Return (x, y) of the center of cell containing provided text 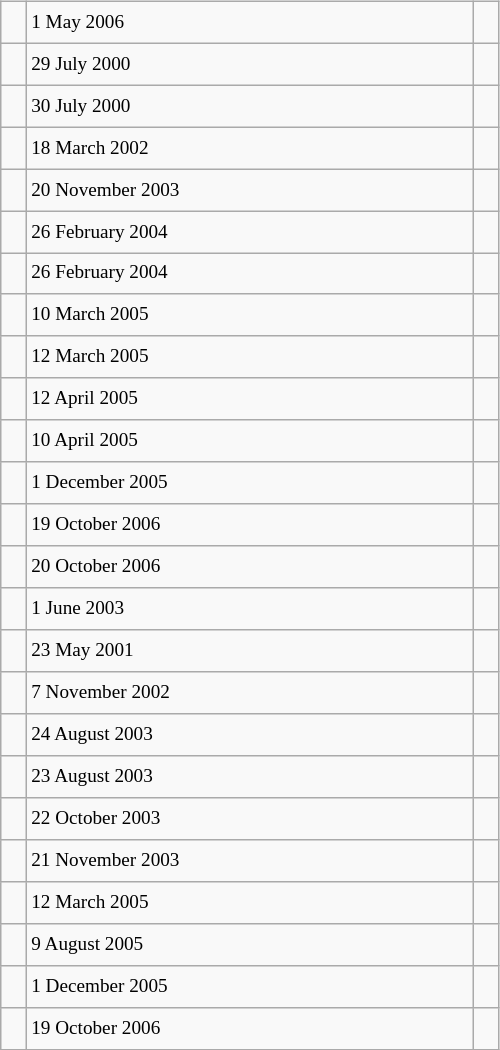
20 November 2003 (250, 190)
7 November 2002 (250, 693)
23 May 2001 (250, 651)
10 April 2005 (250, 441)
29 July 2000 (250, 64)
24 August 2003 (250, 735)
20 October 2006 (250, 567)
21 November 2003 (250, 861)
22 October 2003 (250, 819)
18 March 2002 (250, 148)
30 July 2000 (250, 106)
1 May 2006 (250, 22)
10 March 2005 (250, 315)
23 August 2003 (250, 777)
9 August 2005 (250, 944)
12 April 2005 (250, 399)
1 June 2003 (250, 609)
